Return the (x, y) coordinate for the center point of the cell that contains the specified text.  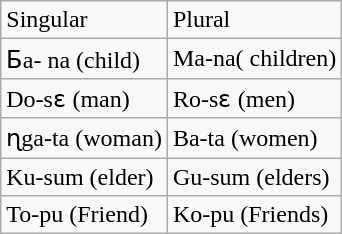
Gu-sum (elders) (254, 177)
Ro-sɛ (men) (254, 98)
Ba-ta (women) (254, 138)
Ma-na( children) (254, 59)
ɳga-ta (woman) (84, 138)
Singular (84, 20)
Ƃa- na (child) (84, 59)
Ko-pu (Friends) (254, 215)
To-pu (Friend) (84, 215)
Plural (254, 20)
Ku-sum (elder) (84, 177)
Do-sɛ (man) (84, 98)
